Determine the (x, y) coordinate at the center of the cell enclosing the given text.  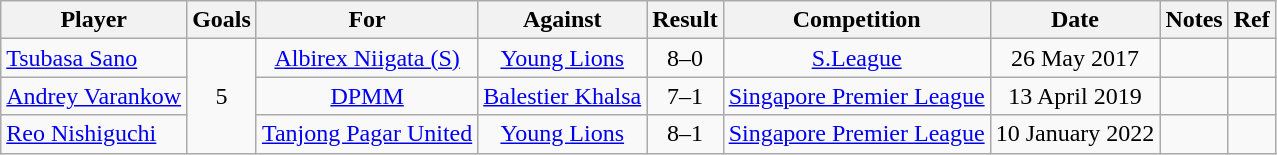
Albirex Niigata (S) (366, 58)
For (366, 20)
Competition (856, 20)
Reo Nishiguchi (94, 134)
Goals (222, 20)
S.League (856, 58)
Ref (1252, 20)
Notes (1194, 20)
Balestier Khalsa (562, 96)
8–0 (685, 58)
Player (94, 20)
5 (222, 96)
8–1 (685, 134)
Result (685, 20)
Against (562, 20)
26 May 2017 (1075, 58)
7–1 (685, 96)
Date (1075, 20)
13 April 2019 (1075, 96)
DPMM (366, 96)
Tanjong Pagar United (366, 134)
10 January 2022 (1075, 134)
Andrey Varankow (94, 96)
Tsubasa Sano (94, 58)
